Find where the given text appears and provide that cell's center as (X, Y) coordinate. 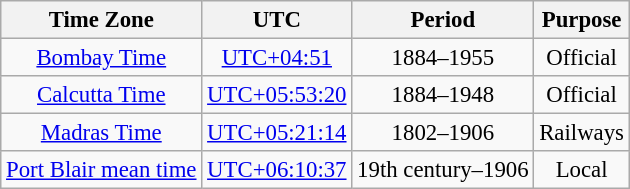
Purpose (582, 20)
1884–1955 (443, 58)
UTC+04:51 (277, 58)
Calcutta Time (102, 95)
Time Zone (102, 20)
UTC+05:21:14 (277, 133)
UTC (277, 20)
19th century–1906 (443, 170)
Port Blair mean time (102, 170)
UTC+06:10:37 (277, 170)
Railways (582, 133)
Local (582, 170)
1802–1906 (443, 133)
Period (443, 20)
UTC+05:53:20 (277, 95)
Madras Time (102, 133)
1884–1948 (443, 95)
Bombay Time (102, 58)
